Determine the (X, Y) coordinate at the center of the cell enclosing the given text.  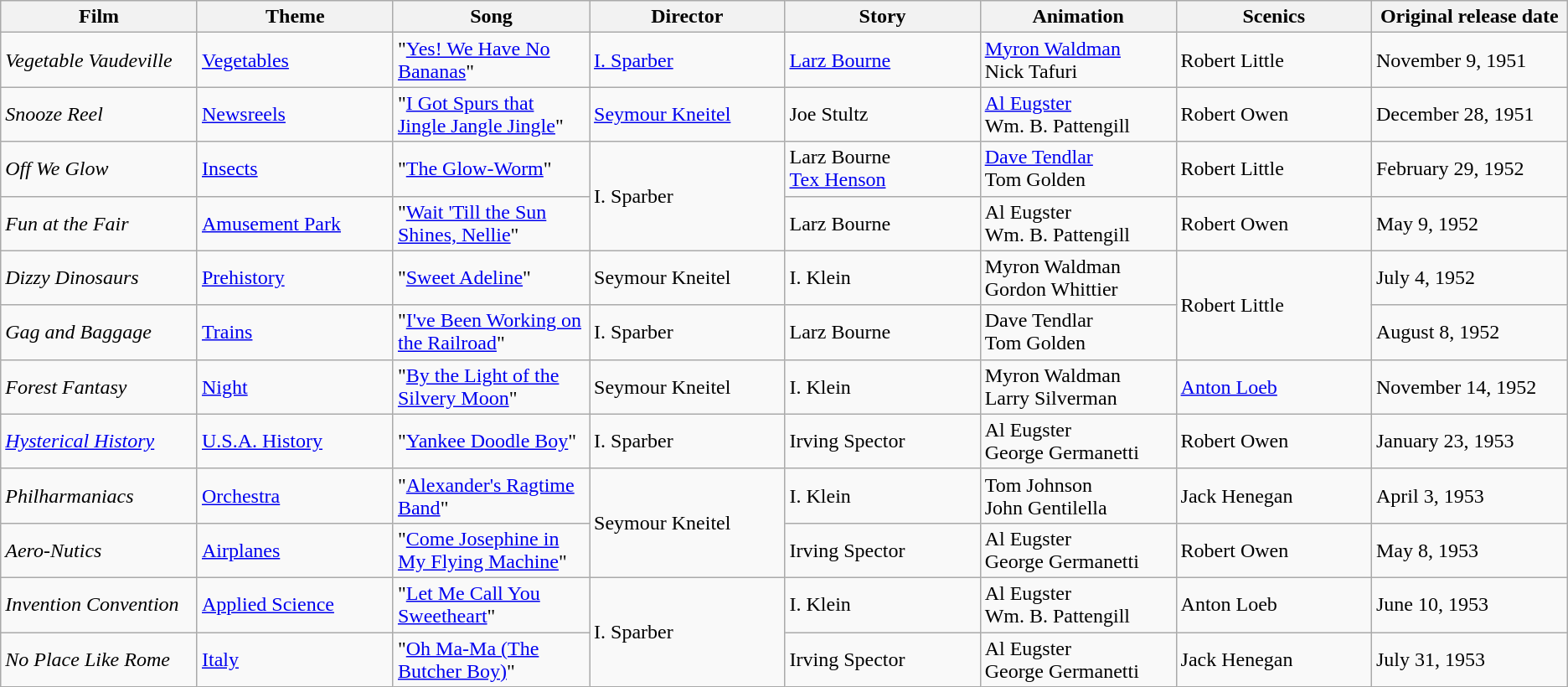
"Oh Ma-Ma (The Butcher Boy)" (491, 659)
June 10, 1953 (1469, 605)
Theme (295, 17)
"Come Josephine in My Flying Machine" (491, 550)
"I've Been Working on the Railroad" (491, 332)
Story (883, 17)
No Place Like Rome (99, 659)
Gag and Baggage (99, 332)
January 23, 1953 (1469, 441)
"Sweet Adeline" (491, 278)
Snooze Reel (99, 114)
"Wait 'Till the Sun Shines, Nellie" (491, 223)
July 4, 1952 (1469, 278)
Vegetable Vaudeville (99, 60)
Dizzy Dinosaurs (99, 278)
Hysterical History (99, 441)
Prehistory (295, 278)
"Yes! We Have No Bananas" (491, 60)
April 3, 1953 (1469, 496)
Original release date (1469, 17)
May 8, 1953 (1469, 550)
"The Glow-Worm" (491, 169)
Myron WaldmanGordon Whittier (1078, 278)
Aero-Nutics (99, 550)
"By the Light of the Silvery Moon" (491, 387)
Fun at the Fair (99, 223)
Vegetables (295, 60)
Animation (1078, 17)
August 8, 1952 (1469, 332)
Myron WaldmanNick Tafuri (1078, 60)
November 14, 1952 (1469, 387)
U.S.A. History (295, 441)
Philharmaniacs (99, 496)
Insects (295, 169)
December 28, 1951 (1469, 114)
Film (99, 17)
November 9, 1951 (1469, 60)
February 29, 1952 (1469, 169)
Tom JohnsonJohn Gentilella (1078, 496)
Larz BourneTex Henson (883, 169)
Trains (295, 332)
Airplanes (295, 550)
Scenics (1273, 17)
Amusement Park (295, 223)
Forest Fantasy (99, 387)
Off We Glow (99, 169)
Night (295, 387)
May 9, 1952 (1469, 223)
Newsreels (295, 114)
"Let Me Call You Sweetheart" (491, 605)
Orchestra (295, 496)
Myron WaldmanLarry Silverman (1078, 387)
Invention Convention (99, 605)
Song (491, 17)
Joe Stultz (883, 114)
"I Got Spurs that Jingle Jangle Jingle" (491, 114)
July 31, 1953 (1469, 659)
Italy (295, 659)
Applied Science (295, 605)
"Alexander's Ragtime Band" (491, 496)
"Yankee Doodle Boy" (491, 441)
Director (687, 17)
